Determine the [x, y] coordinate at the center of the cell enclosing the given text.  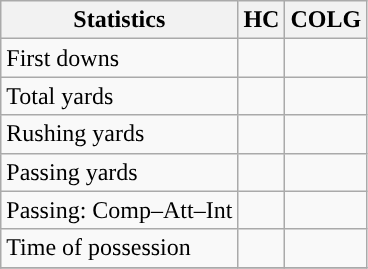
Passing: Comp–Att–Int [120, 210]
Rushing yards [120, 134]
Total yards [120, 96]
Time of possession [120, 248]
HC [262, 20]
Passing yards [120, 172]
First downs [120, 58]
COLG [326, 20]
Statistics [120, 20]
